Locate the cell with the specified text and output its (x, y) center coordinate. 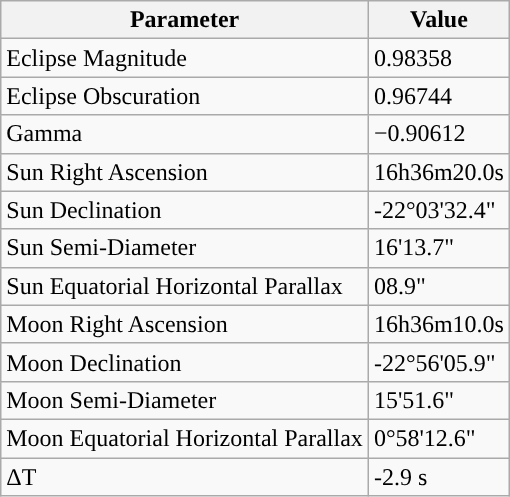
08.9" (438, 286)
0.98358 (438, 58)
Eclipse Obscuration (185, 96)
Moon Right Ascension (185, 324)
Sun Semi-Diameter (185, 248)
16'13.7" (438, 248)
Moon Equatorial Horizontal Parallax (185, 438)
ΔT (185, 477)
16h36m10.0s (438, 324)
-22°56'05.9" (438, 362)
Value (438, 20)
15'51.6" (438, 400)
-22°03'32.4" (438, 210)
Moon Semi-Diameter (185, 400)
Sun Right Ascension (185, 172)
Moon Declination (185, 362)
Eclipse Magnitude (185, 58)
16h36m20.0s (438, 172)
Sun Declination (185, 210)
Sun Equatorial Horizontal Parallax (185, 286)
0.96744 (438, 96)
Parameter (185, 20)
-2.9 s (438, 477)
−0.90612 (438, 134)
Gamma (185, 134)
0°58'12.6" (438, 438)
